Identify which cell holds the provided text, then report its (X, Y) central coordinate. 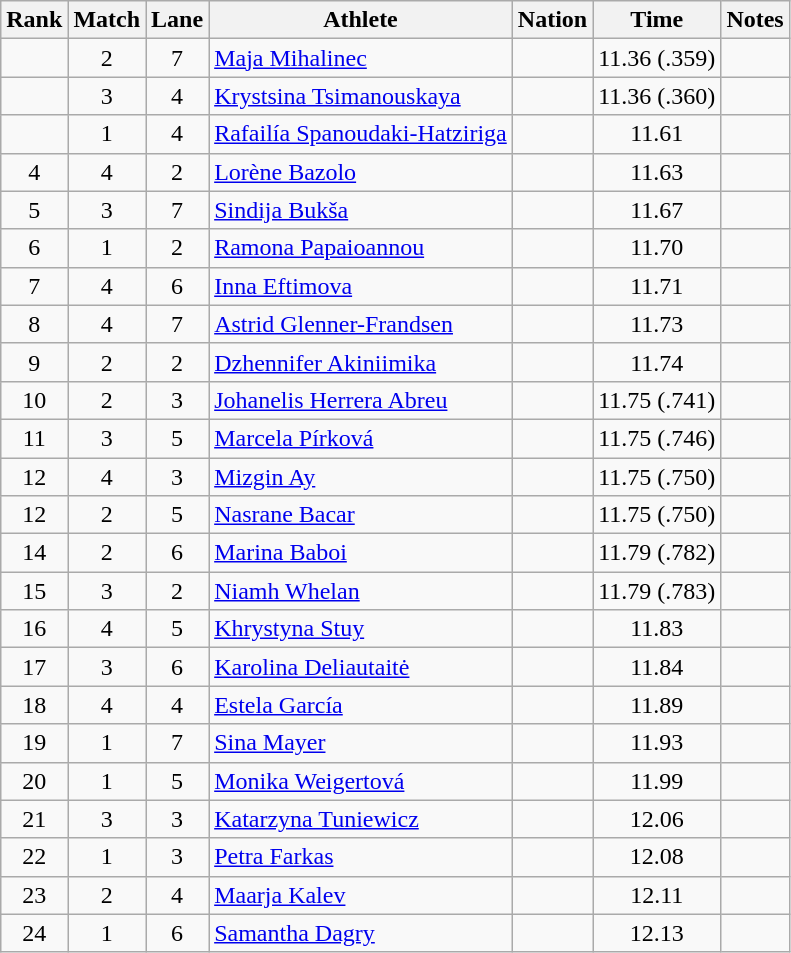
Maarja Kalev (361, 895)
Johanelis Herrera Abreu (361, 400)
14 (34, 553)
Sindija Bukša (361, 210)
Petra Farkas (361, 857)
24 (34, 933)
11.84 (657, 667)
21 (34, 819)
Notes (755, 20)
Marcela Pírková (361, 438)
Inna Eftimova (361, 286)
Athlete (361, 20)
11.70 (657, 248)
11.79 (.783) (657, 591)
Ramona Papaioannou (361, 248)
23 (34, 895)
20 (34, 781)
16 (34, 629)
11.36 (.360) (657, 96)
11.79 (.782) (657, 553)
11.75 (.746) (657, 438)
9 (34, 362)
11.67 (657, 210)
Maja Mihalinec (361, 58)
Nation (552, 20)
Katarzyna Tuniewicz (361, 819)
11.71 (657, 286)
11.75 (.741) (657, 400)
Astrid Glenner-Frandsen (361, 324)
11.89 (657, 705)
Niamh Whelan (361, 591)
11.93 (657, 743)
Estela García (361, 705)
11.61 (657, 134)
Samantha Dagry (361, 933)
12.06 (657, 819)
Mizgin Ay (361, 477)
12.11 (657, 895)
Marina Baboi (361, 553)
11.99 (657, 781)
Sina Mayer (361, 743)
11.73 (657, 324)
18 (34, 705)
Lorène Bazolo (361, 172)
Karolina Deliautaitė (361, 667)
11.74 (657, 362)
22 (34, 857)
Nasrane Bacar (361, 515)
Rank (34, 20)
15 (34, 591)
11.36 (.359) (657, 58)
Lane (178, 20)
Dzhennifer Akiniimika (361, 362)
10 (34, 400)
12.13 (657, 933)
11.63 (657, 172)
Krystsina Tsimanouskaya (361, 96)
8 (34, 324)
19 (34, 743)
Time (657, 20)
11 (34, 438)
Monika Weigertová (361, 781)
17 (34, 667)
Match (107, 20)
11.83 (657, 629)
12.08 (657, 857)
Khrystyna Stuy (361, 629)
Rafailía Spanoudaki-Hatziriga (361, 134)
